Pinpoint the cell where the given text exists, returning its [X, Y] midpoint coordinate. 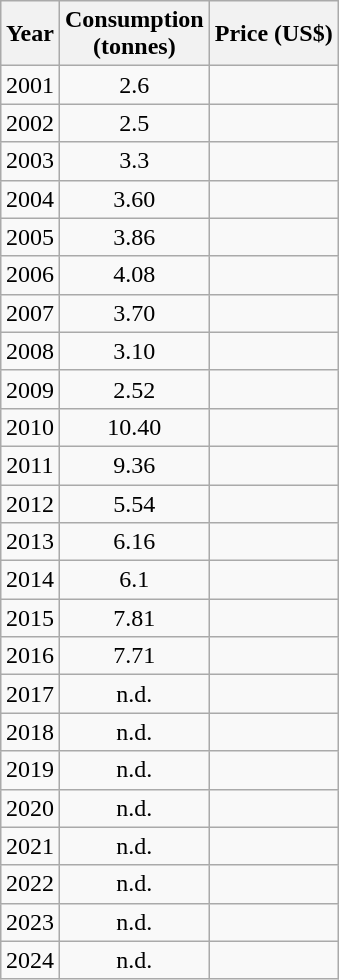
9.36 [134, 465]
2014 [30, 580]
2015 [30, 618]
2.6 [134, 85]
2002 [30, 123]
2008 [30, 351]
2001 [30, 85]
3.3 [134, 161]
Year [30, 34]
3.70 [134, 313]
3.86 [134, 237]
10.40 [134, 427]
2018 [30, 732]
Price (US$) [274, 34]
3.60 [134, 199]
2006 [30, 275]
6.16 [134, 542]
5.54 [134, 503]
2004 [30, 199]
2022 [30, 884]
2013 [30, 542]
2.52 [134, 389]
2012 [30, 503]
2011 [30, 465]
Consumption(tonnes) [134, 34]
2021 [30, 846]
2020 [30, 808]
2024 [30, 960]
2017 [30, 694]
4.08 [134, 275]
3.10 [134, 351]
6.1 [134, 580]
2010 [30, 427]
2005 [30, 237]
2003 [30, 161]
2.5 [134, 123]
2023 [30, 922]
2007 [30, 313]
2016 [30, 656]
2009 [30, 389]
2019 [30, 770]
7.81 [134, 618]
7.71 [134, 656]
